Detect which cell encompasses the target text, then output its (x, y) center coordinate. 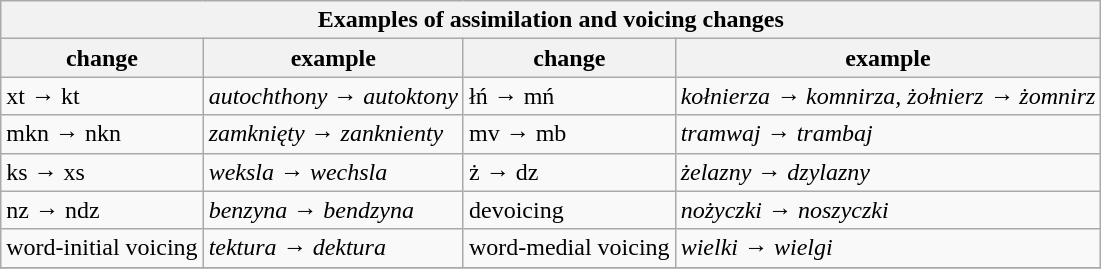
kołnierza → komnirza, żołnierz → żomnirz (888, 96)
tramwaj → trambaj (888, 134)
mv → mb (569, 134)
nz → ndz (102, 210)
żelazny → dzylazny (888, 172)
word-initial voicing (102, 248)
ż → dz (569, 172)
tektura → dektura (333, 248)
devoicing (569, 210)
mkn → nkn (102, 134)
zamknięty → zanknienty (333, 134)
xt → kt (102, 96)
autochthony → autoktony (333, 96)
łń → mń (569, 96)
nożyczki → noszyczki (888, 210)
benzyna → bendzyna (333, 210)
word-medial voicing (569, 248)
weksla → wechsla (333, 172)
wielki → wielgi (888, 248)
Examples of assimilation and voicing changes (551, 20)
ks → xs (102, 172)
